Identify which cell holds the provided text, then report its (x, y) central coordinate. 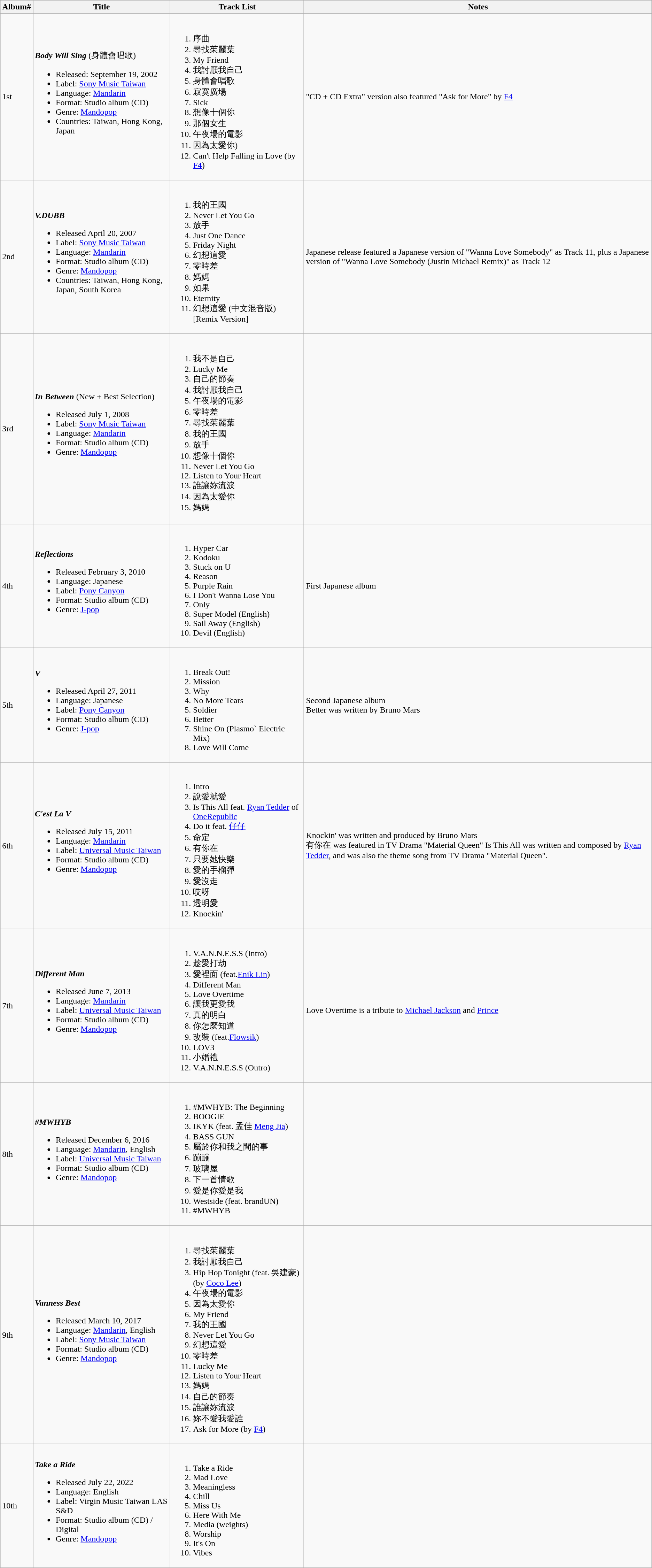
VReleased April 27, 2011Language: JapaneseLabel: Pony CanyonFormat: Studio album (CD)Genre: J-pop (101, 705)
3rd (17, 429)
V.A.N.N.E.S.S (Intro)趁愛打劫愛裡面 (feat.Enik Lin)Different ManLove Overtime讓我更愛我真的明白你怎麼知道改裝 (feat.Flowsik)LOV3小婚禮V.A.N.N.E.S.S (Outro) (237, 1006)
4th (17, 586)
Album# (17, 7)
1st (17, 97)
Love Overtime is a tribute to Michael Jackson and Prince (478, 1006)
Break Out!MissionWhyNo More TearsSoldierBetterShine On (Plasmo` Electric Mix)Love Will Come (237, 705)
10th (17, 1506)
In Between (New + Best Selection)Released July 1, 2008Label: Sony Music TaiwanLanguage: MandarinFormat: Studio album (CD)Genre: Mandopop (101, 429)
6th (17, 846)
#MWHYB: The BeginningBOOGIEIKYK (feat. 孟佳 Meng Jia)BASS GUN屬於你和我之間的事蹦蹦玻璃屋下一首情歌愛是你愛是我Westside (feat. brandUN)#MWHYB (237, 1154)
Take a RideMad LoveMeaninglessChillMiss UsHere With MeMedia (weights)WorshipIt's OnVibes (237, 1506)
First Japanese album (478, 586)
2nd (17, 257)
我不是自己Lucky Me自己的節奏我討厭我自己午夜場的電影零時差尋找茱麗葉我的王國放手想像十個你Never Let You GoListen to Your Heart誰讓妳流淚因為太愛你媽媽 (237, 429)
Vanness BestReleased March 10, 2017Language: Mandarin, EnglishLabel: Sony Music TaiwanFormat: Studio album (CD)Genre: Mandopop (101, 1335)
7th (17, 1006)
"CD + CD Extra" version also featured "Ask for More" by F4 (478, 97)
Track List (237, 7)
Hyper CarKodokuStuck on UReasonPurple RainI Don't Wanna Lose YouOnlySuper Model (English)Sail Away (English)Devil (English) (237, 586)
ReflectionsReleased February 3, 2010Language: JapaneseLabel: Pony CanyonFormat: Studio album (CD)Genre: J-pop (101, 586)
我的王國Never Let You Go放手Just One DanceFriday Night幻想這愛零時差媽媽如果Eternity幻想這愛 (中文混音版) [Remix Version] (237, 257)
5th (17, 705)
8th (17, 1154)
序曲尋找茱麗葉My Friend我討厭我自己身體會唱歌寂寞廣場Sick想像十個你那個女生午夜場的電影因為太愛你)Can't Help Falling in Love (by F4) (237, 97)
Intro說愛就愛Is This All feat. Ryan Tedder of OneRepublicDo it feat. 仔仔命定有你在只要她快樂愛的手榴彈愛沒走哎呀透明愛Knockin' (237, 846)
Take a RideReleased July 22, 2022Language: EnglishLabel: Virgin Music Taiwan LAS S&DFormat: Studio album (CD) / DigitalGenre: Mandopop (101, 1506)
#MWHYBReleased December 6, 2016Language: Mandarin, EnglishLabel: Universal Music TaiwanFormat: Studio album (CD)Genre: Mandopop (101, 1154)
C'est La VReleased July 15, 2011Language: MandarinLabel: Universal Music TaiwanFormat: Studio album (CD)Genre: Mandopop (101, 846)
Title (101, 7)
9th (17, 1335)
Second Japanese albumBetter was written by Bruno Mars (478, 705)
Notes (478, 7)
Different ManReleased June 7, 2013Language: MandarinLabel: Universal Music TaiwanFormat: Studio album (CD)Genre: Mandopop (101, 1006)
